Determine the [x, y] coordinate at the center of the cell enclosing the given text.  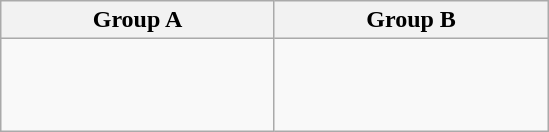
Group B [411, 20]
Group A [138, 20]
